Detect which cell encompasses the target text, then output its (x, y) center coordinate. 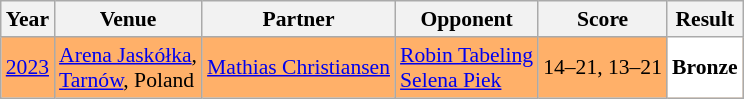
Result (705, 19)
14–21, 13–21 (602, 68)
Year (28, 19)
Score (602, 19)
Opponent (466, 19)
Bronze (705, 68)
Partner (298, 19)
Venue (128, 19)
Mathias Christiansen (298, 68)
Robin Tabeling Selena Piek (466, 68)
Arena Jaskółka,Tarnów, Poland (128, 68)
2023 (28, 68)
